Find where the given text appears and provide that cell's center as (x, y) coordinate. 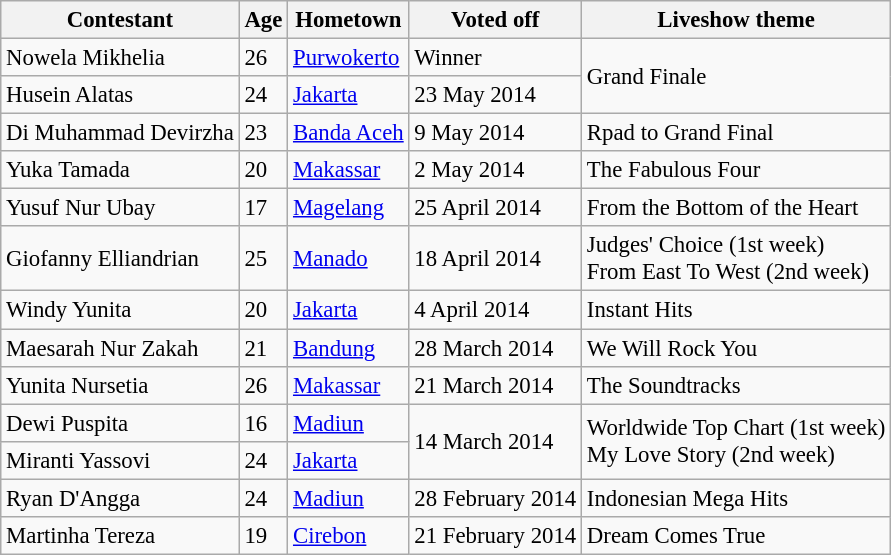
Martinha Tereza (120, 536)
Yunita Nursetia (120, 385)
25 (264, 258)
21 March 2014 (496, 385)
21 February 2014 (496, 536)
Dream Comes True (736, 536)
21 (264, 348)
Yusuf Nur Ubay (120, 208)
Judges' Choice (1st week)From East To West (2nd week) (736, 258)
Winner (496, 58)
Age (264, 20)
Contestant (120, 20)
Hometown (348, 20)
Maesarah Nur Zakah (120, 348)
19 (264, 536)
25 April 2014 (496, 208)
Indonesian Mega Hits (736, 498)
Giofanny Elliandrian (120, 258)
Purwokerto (348, 58)
14 March 2014 (496, 442)
Ryan D'Angga (120, 498)
The Soundtracks (736, 385)
18 April 2014 (496, 258)
Nowela Mikhelia (120, 58)
28 March 2014 (496, 348)
4 April 2014 (496, 310)
Magelang (348, 208)
Husein Alatas (120, 95)
Grand Finale (736, 76)
17 (264, 208)
Manado (348, 258)
28 February 2014 (496, 498)
Instant Hits (736, 310)
2 May 2014 (496, 170)
Cirebon (348, 536)
Di Muhammad Devirzha (120, 133)
23 May 2014 (496, 95)
We Will Rock You (736, 348)
From the Bottom of the Heart (736, 208)
Miranti Yassovi (120, 460)
Dewi Puspita (120, 423)
Voted off (496, 20)
Rpad to Grand Final (736, 133)
Liveshow theme (736, 20)
Bandung (348, 348)
9 May 2014 (496, 133)
Windy Yunita (120, 310)
The Fabulous Four (736, 170)
Worldwide Top Chart (1st week)My Love Story (2nd week) (736, 442)
23 (264, 133)
Yuka Tamada (120, 170)
16 (264, 423)
Banda Aceh (348, 133)
